Provide the (x, y) coordinate of the cell's center where the given text is located.  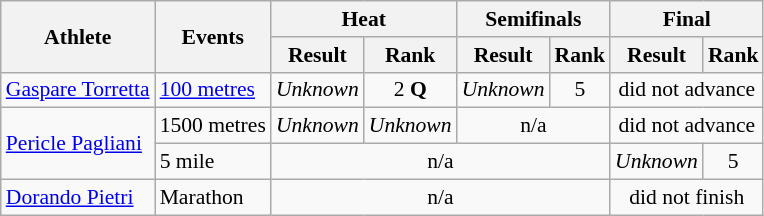
5 mile (213, 162)
Athlete (78, 36)
Final (686, 19)
did not finish (686, 197)
Gaspare Torretta (78, 90)
1500 metres (213, 126)
Events (213, 36)
2 Q (410, 90)
Marathon (213, 197)
Pericle Pagliani (78, 144)
Dorando Pietri (78, 197)
Semifinals (534, 19)
Heat (364, 19)
100 metres (213, 90)
